For the text-containing cell, return its midpoint in [X, Y] coordinate format. 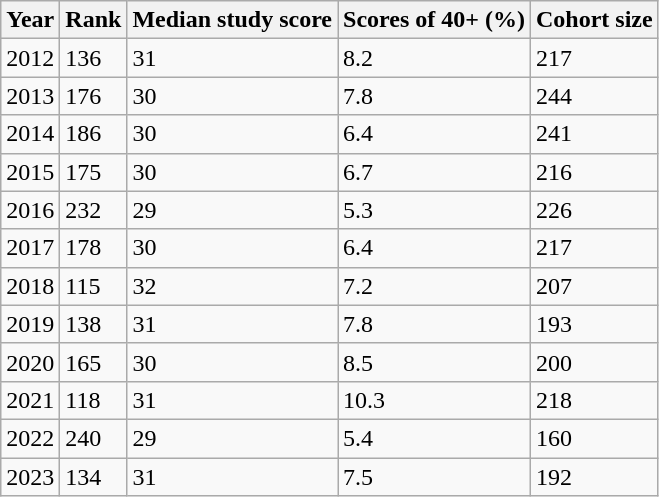
2021 [30, 400]
136 [94, 58]
2017 [30, 248]
226 [594, 210]
218 [594, 400]
232 [94, 210]
175 [94, 172]
192 [594, 477]
193 [594, 324]
6.7 [434, 172]
138 [94, 324]
165 [94, 362]
134 [94, 477]
186 [94, 134]
7.5 [434, 477]
5.3 [434, 210]
10.3 [434, 400]
Scores of 40+ (%) [434, 20]
7.2 [434, 286]
2019 [30, 324]
160 [594, 438]
207 [594, 286]
2013 [30, 96]
Year [30, 20]
5.4 [434, 438]
176 [94, 96]
216 [594, 172]
Cohort size [594, 20]
2022 [30, 438]
Rank [94, 20]
2015 [30, 172]
2012 [30, 58]
2018 [30, 286]
32 [232, 286]
2014 [30, 134]
2016 [30, 210]
178 [94, 248]
8.2 [434, 58]
200 [594, 362]
241 [594, 134]
2023 [30, 477]
240 [94, 438]
8.5 [434, 362]
115 [94, 286]
Median study score [232, 20]
244 [594, 96]
118 [94, 400]
2020 [30, 362]
